Return the (X, Y) coordinate for the center point of the cell that contains the specified text.  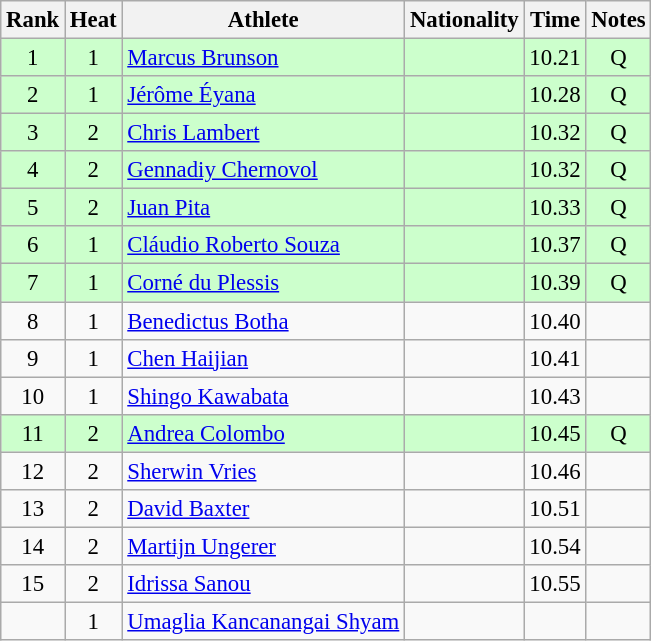
Nationality (464, 20)
Heat (94, 20)
10.21 (555, 58)
10.39 (555, 283)
Marcus Brunson (264, 58)
10.41 (555, 358)
14 (33, 546)
David Baxter (264, 509)
Juan Pita (264, 208)
Time (555, 20)
12 (33, 471)
10.28 (555, 95)
Athlete (264, 20)
10.55 (555, 584)
Corné du Plessis (264, 283)
9 (33, 358)
Sherwin Vries (264, 471)
Idrissa Sanou (264, 584)
Notes (618, 20)
4 (33, 170)
3 (33, 133)
Andrea Colombo (264, 433)
Martijn Ungerer (264, 546)
13 (33, 509)
8 (33, 321)
5 (33, 208)
10.54 (555, 546)
Chen Haijian (264, 358)
10.46 (555, 471)
Gennadiy Chernovol (264, 170)
Shingo Kawabata (264, 396)
10.45 (555, 433)
10.37 (555, 245)
Rank (33, 20)
11 (33, 433)
10.51 (555, 509)
Umaglia Kancanangai Shyam (264, 621)
7 (33, 283)
10 (33, 396)
10.33 (555, 208)
15 (33, 584)
Chris Lambert (264, 133)
6 (33, 245)
Jérôme Éyana (264, 95)
10.43 (555, 396)
Benedictus Botha (264, 321)
10.40 (555, 321)
Cláudio Roberto Souza (264, 245)
